Return the [x, y] coordinate for the center point of the cell that contains the specified text.  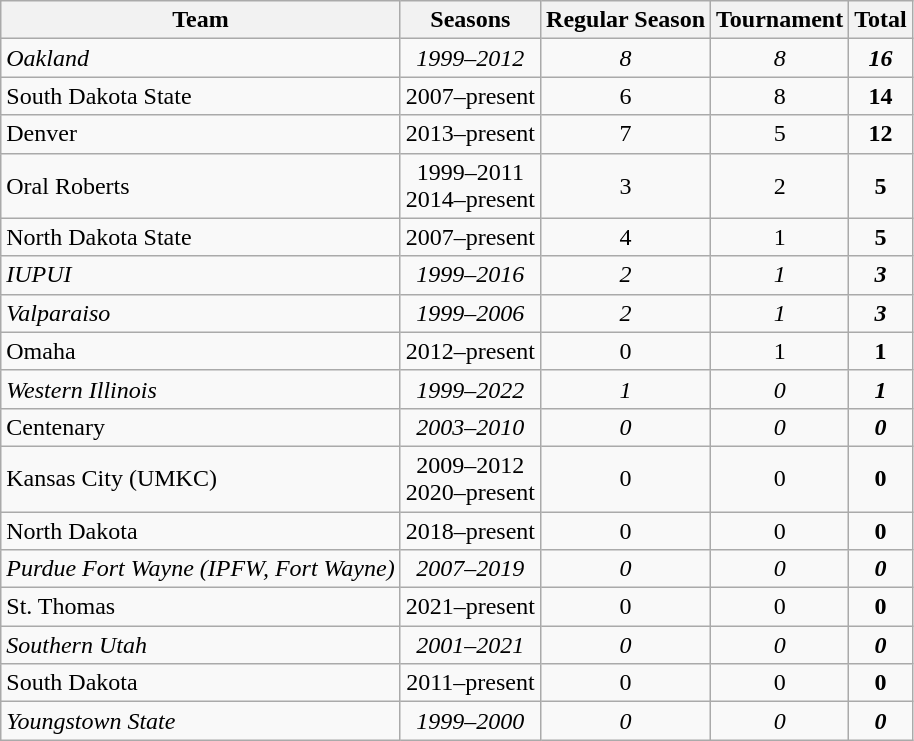
6 [626, 96]
Centenary [200, 427]
Oakland [200, 58]
Kansas City (UMKC) [200, 478]
Southern Utah [200, 645]
2009–20122020–present [470, 478]
North Dakota State [200, 237]
1999–2012 [470, 58]
2003–2010 [470, 427]
Western Illinois [200, 389]
St. Thomas [200, 607]
Valparaiso [200, 313]
1999–2016 [470, 275]
4 [626, 237]
Purdue Fort Wayne (IPFW, Fort Wayne) [200, 569]
7 [626, 134]
1999–2022 [470, 389]
1999–2006 [470, 313]
IUPUI [200, 275]
2018–present [470, 531]
2021–present [470, 607]
16 [881, 58]
Regular Season [626, 20]
Team [200, 20]
1999–2000 [470, 721]
12 [881, 134]
2012–present [470, 351]
2013–present [470, 134]
Omaha [200, 351]
Tournament [780, 20]
2011–present [470, 683]
Denver [200, 134]
South Dakota State [200, 96]
Oral Roberts [200, 186]
North Dakota [200, 531]
2001–2021 [470, 645]
1999–20112014–present [470, 186]
Seasons [470, 20]
Youngstown State [200, 721]
Total [881, 20]
South Dakota [200, 683]
14 [881, 96]
2007–2019 [470, 569]
